Locate the cell with the specified text and output its (X, Y) center coordinate. 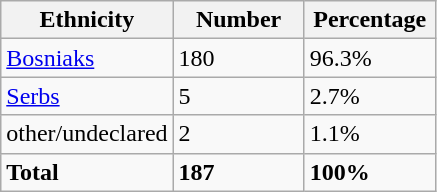
Total (87, 172)
2.7% (370, 96)
Serbs (87, 96)
96.3% (370, 58)
1.1% (370, 134)
other/undeclared (87, 134)
2 (238, 134)
100% (370, 172)
Ethnicity (87, 20)
187 (238, 172)
180 (238, 58)
5 (238, 96)
Percentage (370, 20)
Bosniaks (87, 58)
Number (238, 20)
